Extract the (X, Y) coordinate from the center of the cell holding the provided text.  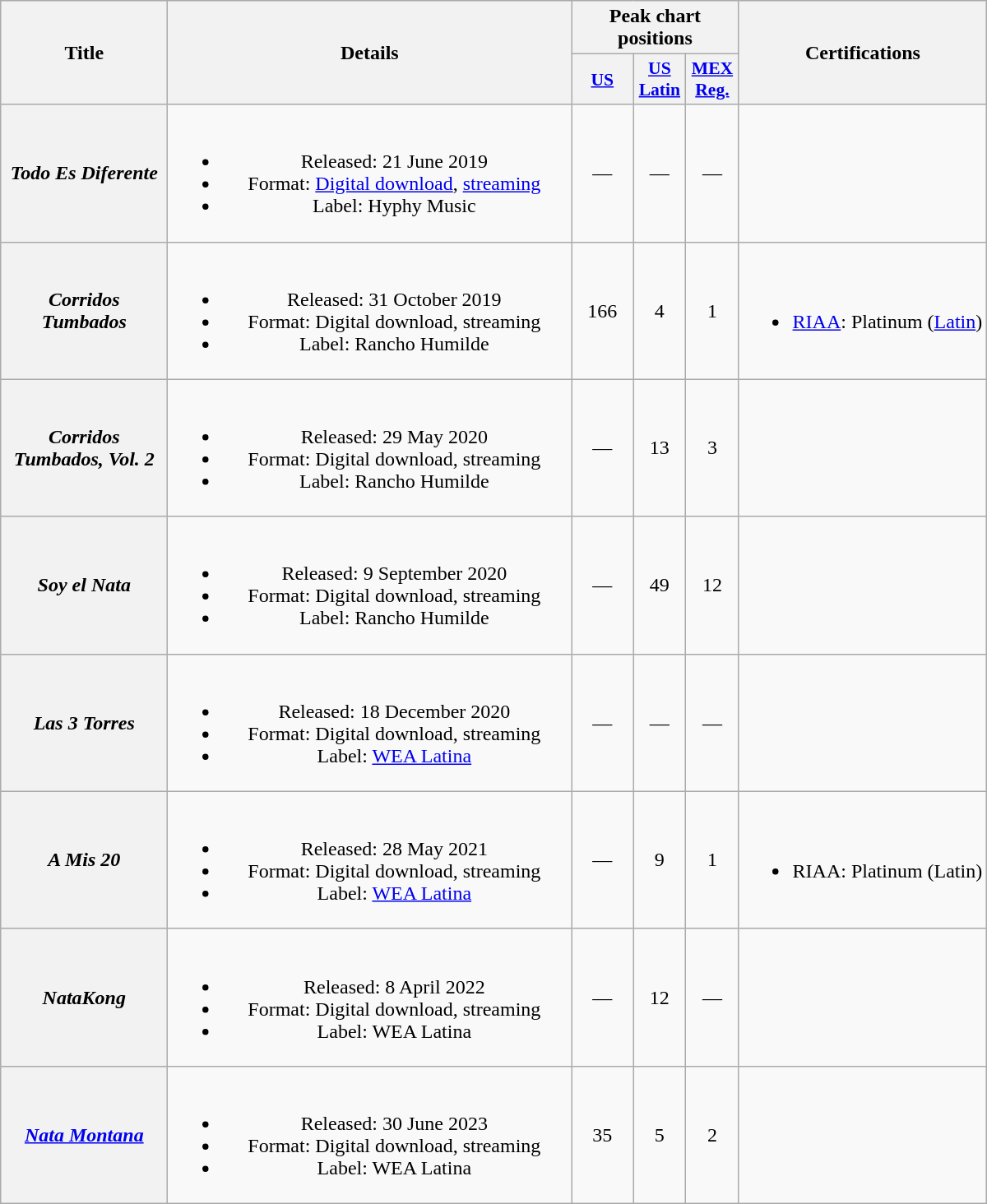
Released: 29 May 2020Format: Digital download, streamingLabel: Rancho Humilde (370, 447)
MEXReg. (712, 79)
Released: 28 May 2021Format: Digital download, streamingLabel: WEA Latina (370, 860)
5 (660, 1135)
4 (660, 311)
Todo Es Diferente (84, 173)
Released: 21 June 2019Format: Digital download, streamingLabel: Hyphy Music (370, 173)
Las 3 Torres (84, 722)
NataKong (84, 997)
35 (602, 1135)
13 (660, 447)
Corridos Tumbados (84, 311)
Details (370, 53)
49 (660, 586)
Released: 8 April 2022Format: Digital download, streamingLabel: WEA Latina (370, 997)
Nata Montana (84, 1135)
Peak chart positions (655, 28)
3 (712, 447)
Released: 18 December 2020Format: Digital download, streamingLabel: WEA Latina (370, 722)
Released: 9 September 2020Format: Digital download, streamingLabel: Rancho Humilde (370, 586)
Released: 31 October 2019Format: Digital download, streamingLabel: Rancho Humilde (370, 311)
Corridos Tumbados, Vol. 2 (84, 447)
Title (84, 53)
US (602, 79)
Released: 30 June 2023Format: Digital download, streamingLabel: WEA Latina (370, 1135)
Soy el Nata (84, 586)
USLatin (660, 79)
2 (712, 1135)
9 (660, 860)
166 (602, 311)
Certifications (863, 53)
A Mis 20 (84, 860)
